Extract the [X, Y] coordinate from the center of the cell holding the provided text.  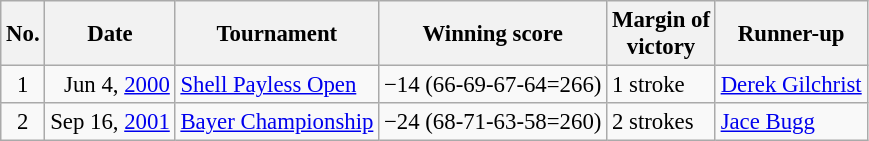
Sep 16, 2001 [110, 122]
Bayer Championship [277, 122]
Date [110, 34]
Jace Bugg [791, 122]
Shell Payless Open [277, 85]
Derek Gilchrist [791, 85]
No. [23, 34]
1 stroke [662, 85]
−24 (68-71-63-58=260) [493, 122]
−14 (66-69-67-64=266) [493, 85]
Margin ofvictory [662, 34]
2 [23, 122]
Tournament [277, 34]
Runner-up [791, 34]
Winning score [493, 34]
Jun 4, 2000 [110, 85]
2 strokes [662, 122]
1 [23, 85]
